Return the (X, Y) coordinate for the center point of the cell that contains the specified text.  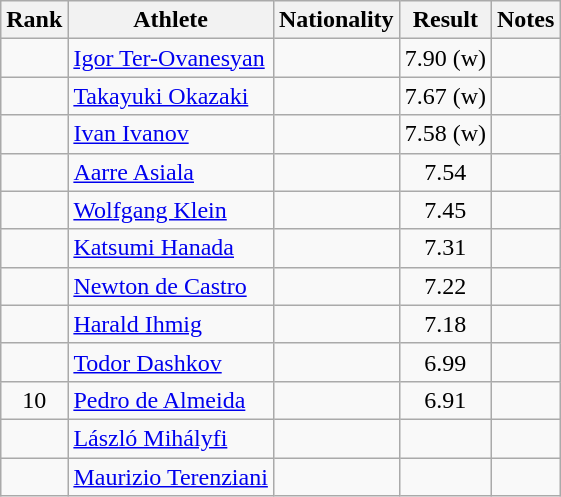
7.22 (445, 286)
László Mihályfi (171, 438)
6.99 (445, 362)
7.58 (w) (445, 134)
Rank (34, 20)
Notes (526, 20)
7.45 (445, 210)
6.91 (445, 400)
Igor Ter-Ovanesyan (171, 58)
Harald Ihmig (171, 324)
Pedro de Almeida (171, 400)
10 (34, 400)
Athlete (171, 20)
Nationality (336, 20)
Result (445, 20)
7.67 (w) (445, 96)
Todor Dashkov (171, 362)
7.18 (445, 324)
Aarre Asiala (171, 172)
7.54 (445, 172)
7.90 (w) (445, 58)
Takayuki Okazaki (171, 96)
Katsumi Hanada (171, 248)
Wolfgang Klein (171, 210)
Newton de Castro (171, 286)
Ivan Ivanov (171, 134)
7.31 (445, 248)
Maurizio Terenziani (171, 477)
